Detect which cell encompasses the target text, then output its [X, Y] center coordinate. 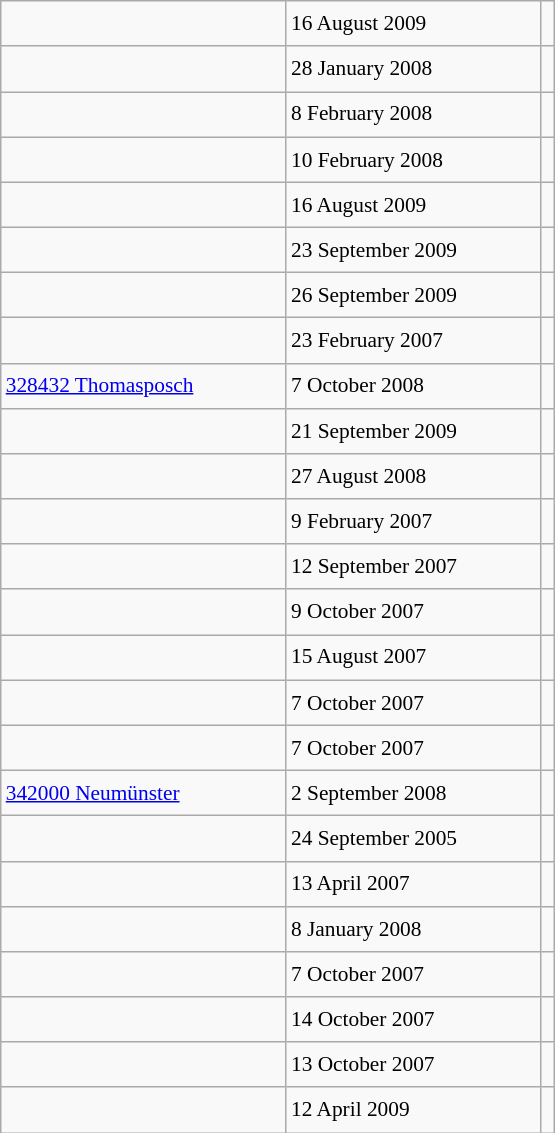
9 February 2007 [413, 522]
14 October 2007 [413, 1020]
2 September 2008 [413, 792]
328432 Thomasposch [144, 386]
12 September 2007 [413, 566]
7 October 2008 [413, 386]
21 September 2009 [413, 430]
27 August 2008 [413, 476]
23 February 2007 [413, 340]
8 January 2008 [413, 928]
8 February 2008 [413, 114]
342000 Neumünster [144, 792]
28 January 2008 [413, 68]
12 April 2009 [413, 1110]
9 October 2007 [413, 612]
13 October 2007 [413, 1064]
26 September 2009 [413, 296]
23 September 2009 [413, 250]
13 April 2007 [413, 884]
10 February 2008 [413, 160]
15 August 2007 [413, 658]
24 September 2005 [413, 838]
